Identify which cell holds the provided text, then report its [x, y] central coordinate. 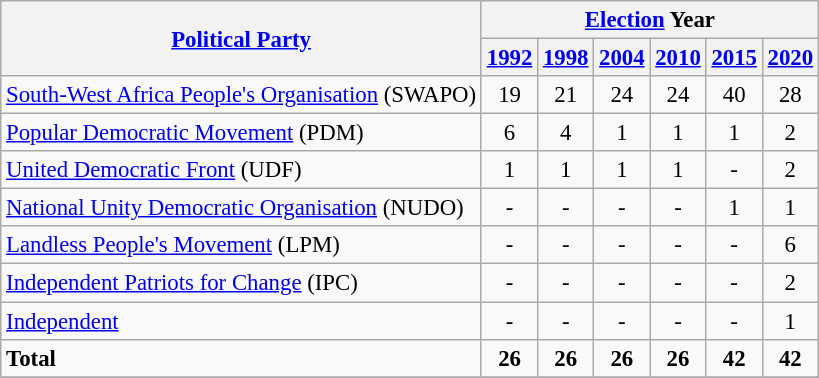
28 [790, 95]
South-West Africa People's Organisation (SWAPO) [242, 95]
21 [566, 95]
Political Party [242, 38]
Independent [242, 321]
19 [509, 95]
1992 [509, 58]
40 [734, 95]
United Democratic Front (UDF) [242, 170]
2020 [790, 58]
National Unity Democratic Organisation (NUDO) [242, 208]
4 [566, 133]
Total [242, 358]
1998 [566, 58]
2015 [734, 58]
Popular Democratic Movement (PDM) [242, 133]
Landless People's Movement (LPM) [242, 245]
2010 [678, 58]
Independent Patriots for Change (IPC) [242, 283]
2004 [622, 58]
Election Year [650, 20]
